Return [X, Y] of the center of cell containing provided text 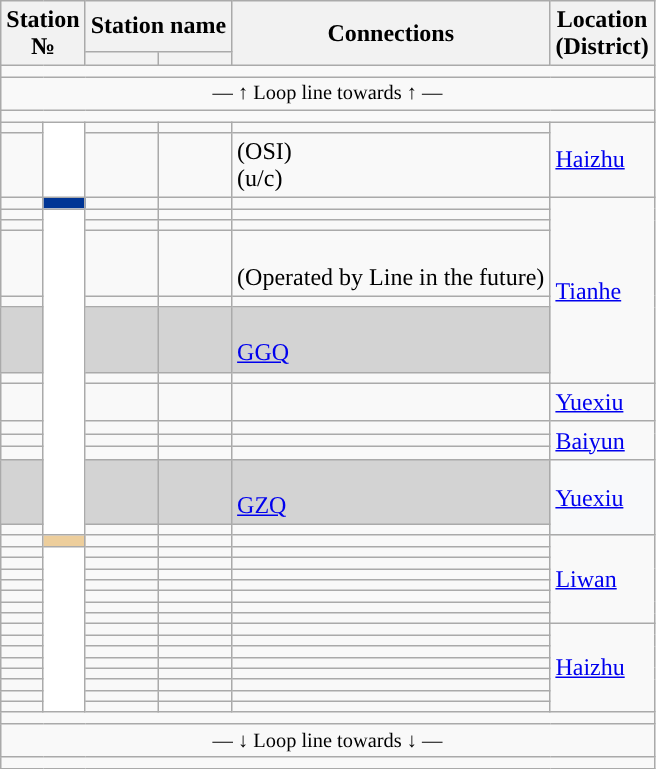
Station name [158, 26]
(Operated by Line in the future) [391, 264]
Connections [391, 34]
Baiyun [602, 440]
GGQ [391, 340]
GZQ [391, 492]
Liwan [602, 579]
— ↓ Loop line towards ↓ — [328, 740]
Tianhe [602, 290]
(OSI) (u/c) [391, 166]
Location(District) [602, 34]
Station№ [43, 34]
— ↑ Loop line towards ↑ — [328, 94]
